Locate the cell with the specified text and output its (x, y) center coordinate. 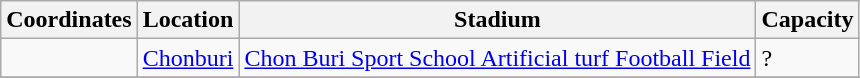
? (808, 58)
Chonburi (188, 58)
Location (188, 20)
Stadium (498, 20)
Chon Buri Sport School Artificial turf Football Field (498, 58)
Capacity (808, 20)
Coordinates (69, 20)
